Identify which cell holds the provided text, then report its (x, y) central coordinate. 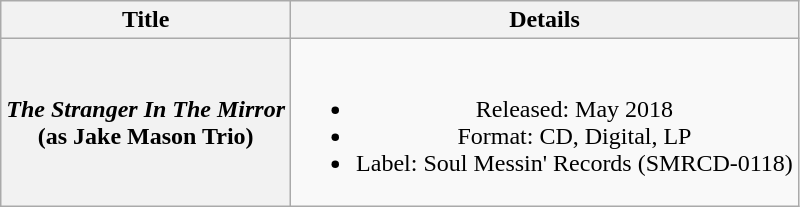
Title (146, 20)
The Stranger In The Mirror (as Jake Mason Trio) (146, 122)
Details (545, 20)
Released: May 2018Format: CD, Digital, LPLabel: Soul Messin' Records (SMRCD-0118) (545, 122)
